Provide the [X, Y] coordinate of the cell's center where the given text is located.  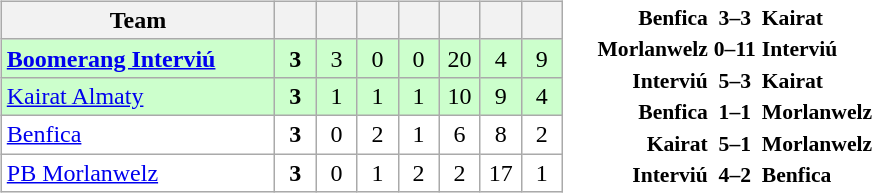
5–3 [734, 80]
17 [500, 173]
Kairat Almaty [138, 96]
1–1 [734, 112]
Kairat [652, 143]
Team [138, 20]
0–11 [734, 49]
PB Morlanwelz [138, 173]
4–2 [734, 175]
5–1 [734, 143]
20 [460, 58]
10 [460, 96]
3–3 [734, 17]
6 [460, 134]
Boomerang Interviú [138, 58]
8 [500, 134]
Morlanwelz [652, 49]
